Determine the [X, Y] coordinate at the center of the cell enclosing the given text.  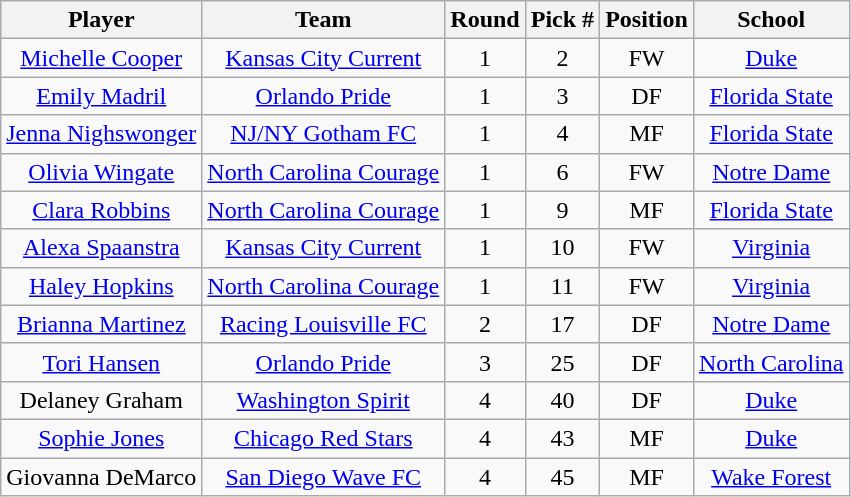
Olivia Wingate [102, 172]
Chicago Red Stars [324, 438]
Racing Louisville FC [324, 324]
9 [562, 210]
Sophie Jones [102, 438]
10 [562, 248]
Wake Forest [771, 477]
Jenna Nighswonger [102, 134]
6 [562, 172]
School [771, 20]
Michelle Cooper [102, 58]
NJ/NY Gotham FC [324, 134]
Delaney Graham [102, 400]
Tori Hansen [102, 362]
Round [485, 20]
Washington Spirit [324, 400]
San Diego Wave FC [324, 477]
Brianna Martinez [102, 324]
17 [562, 324]
45 [562, 477]
Giovanna DeMarco [102, 477]
43 [562, 438]
North Carolina [771, 362]
Emily Madril [102, 96]
Alexa Spaanstra [102, 248]
Haley Hopkins [102, 286]
25 [562, 362]
40 [562, 400]
11 [562, 286]
Team [324, 20]
Pick # [562, 20]
Clara Robbins [102, 210]
Position [647, 20]
Player [102, 20]
